From the cell containing the given text, extract its center point as (x, y) coordinate. 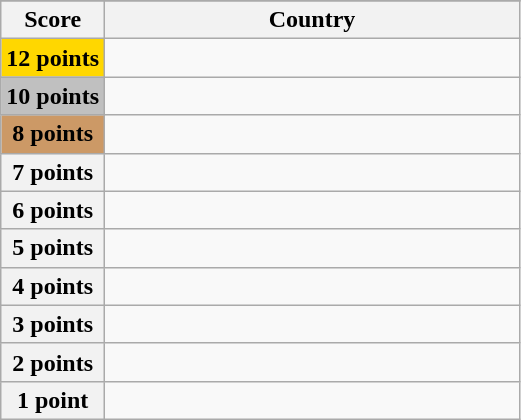
5 points (53, 248)
Country (312, 20)
1 point (53, 400)
10 points (53, 96)
4 points (53, 286)
2 points (53, 362)
7 points (53, 172)
6 points (53, 210)
12 points (53, 58)
8 points (53, 134)
Score (53, 20)
3 points (53, 324)
